Search for the cell housing the specified text and yield its [x, y] center coordinate. 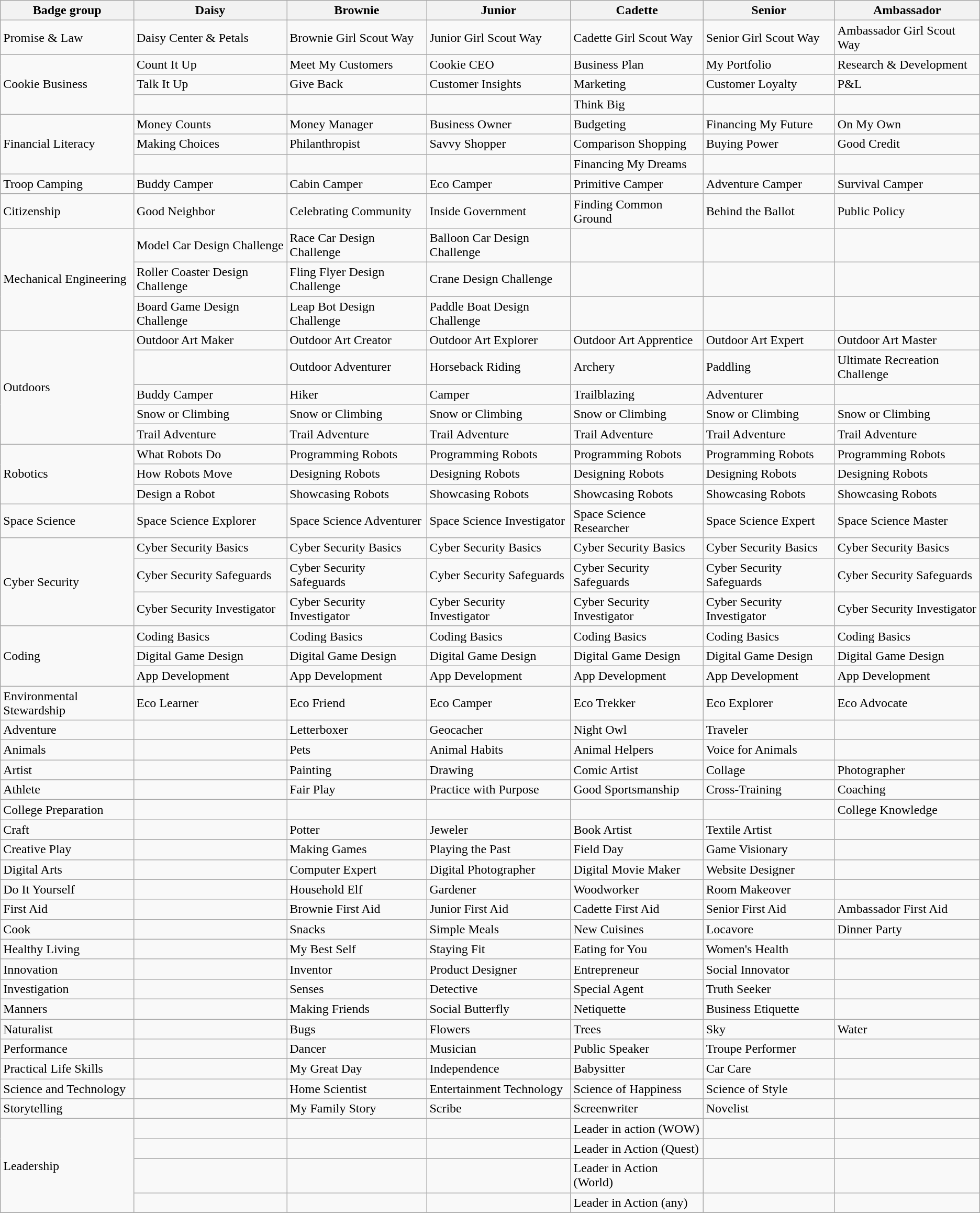
Public Speaker [637, 1049]
Customer Loyalty [769, 84]
Archery [637, 368]
Textile Artist [769, 830]
Outdoor Art Expert [769, 340]
Good Neighbor [210, 211]
Eco Explorer [769, 703]
Dinner Party [907, 929]
Entertainment Technology [498, 1089]
Website Designer [769, 869]
Research & Development [907, 64]
Comparison Shopping [637, 144]
Leadership [67, 1166]
Eco Friend [357, 703]
Model Car Design Challenge [210, 245]
Digital Movie Maker [637, 869]
Junior Girl Scout Way [498, 38]
Adventure [67, 730]
Eco Trekker [637, 703]
How Robots Move [210, 474]
Brownie First Aid [357, 909]
Primitive Camper [637, 184]
Detective [498, 989]
Philanthropist [357, 144]
Race Car Design Challenge [357, 245]
Outdoor Art Creator [357, 340]
Making Friends [357, 1009]
Letterboxer [357, 730]
Animals [67, 750]
Cyber Security [67, 582]
Comic Artist [637, 770]
Potter [357, 830]
Buying Power [769, 144]
Space Science Master [907, 521]
Computer Expert [357, 869]
Netiquette [637, 1009]
Drawing [498, 770]
Financing My Dreams [637, 164]
Trees [637, 1029]
Digital Arts [67, 869]
Troupe Performer [769, 1049]
Cross-Training [769, 790]
Artist [67, 770]
Customer Insights [498, 84]
Celebrating Community [357, 211]
Staying Fit [498, 949]
Science and Technology [67, 1089]
Making Choices [210, 144]
Locavore [769, 929]
Board Game Design Challenge [210, 313]
Women's Health [769, 949]
My Best Self [357, 949]
Junior [498, 10]
Leader in Action (any) [637, 1203]
Sky [769, 1029]
Money Counts [210, 124]
Book Artist [637, 830]
Ultimate Recreation Challenge [907, 368]
Leader in action (WOW) [637, 1129]
Design a Robot [210, 494]
Space Science Researcher [637, 521]
Fair Play [357, 790]
Finding Common Ground [637, 211]
Leap Bot Design Challenge [357, 313]
Roller Coaster Design Challenge [210, 279]
Dancer [357, 1049]
Survival Camper [907, 184]
Cookie CEO [498, 64]
Cadette [637, 10]
Traveler [769, 730]
My Great Day [357, 1069]
Photographer [907, 770]
Collage [769, 770]
Think Big [637, 104]
Budgeting [637, 124]
Ambassador [907, 10]
Outdoor Art Apprentice [637, 340]
Painting [357, 770]
Savvy Shopper [498, 144]
Scribe [498, 1109]
Entrepreneur [637, 969]
Digital Photographer [498, 869]
Storytelling [67, 1109]
Promise & Law [67, 38]
Meet My Customers [357, 64]
Water [907, 1029]
What Robots Do [210, 454]
My Family Story [357, 1109]
Space Science Investigator [498, 521]
Business Owner [498, 124]
Inventor [357, 969]
Senior First Aid [769, 909]
Coaching [907, 790]
Room Makeover [769, 889]
Horseback Riding [498, 368]
Cadette Girl Scout Way [637, 38]
Mechanical Engineering [67, 279]
Good Credit [907, 144]
Screenwriter [637, 1109]
Animal Habits [498, 750]
Social Butterfly [498, 1009]
Simple Meals [498, 929]
On My Own [907, 124]
Brownie Girl Scout Way [357, 38]
Camper [498, 394]
Truth Seeker [769, 989]
Senior Girl Scout Way [769, 38]
Daisy Center & Petals [210, 38]
Naturalist [67, 1029]
Space Science Expert [769, 521]
Athlete [67, 790]
Science of Happiness [637, 1089]
Night Owl [637, 730]
Cadette First Aid [637, 909]
Outdoor Adventurer [357, 368]
Count It Up [210, 64]
Paddle Boat Design Challenge [498, 313]
New Cuisines [637, 929]
P&L [907, 84]
Badge group [67, 10]
Outdoor Art Explorer [498, 340]
Money Manager [357, 124]
Financial Literacy [67, 144]
Senior [769, 10]
Paddling [769, 368]
Good Sportsmanship [637, 790]
Voice for Animals [769, 750]
Social Innovator [769, 969]
Eco Advocate [907, 703]
College Preparation [67, 810]
Adventure Camper [769, 184]
Special Agent [637, 989]
Field Day [637, 850]
Product Designer [498, 969]
Outdoor Art Maker [210, 340]
Cookie Business [67, 84]
Cabin Camper [357, 184]
Marketing [637, 84]
Talk It Up [210, 84]
Leader in Action (Quest) [637, 1149]
Craft [67, 830]
Gardener [498, 889]
Investigation [67, 989]
Snacks [357, 929]
Environmental Stewardship [67, 703]
Animal Helpers [637, 750]
Cook [67, 929]
Troop Camping [67, 184]
Public Policy [907, 211]
Pets [357, 750]
Crane Design Challenge [498, 279]
Space Science [67, 521]
Balloon Car Design Challenge [498, 245]
Do It Yourself [67, 889]
Leader in Action (World) [637, 1175]
Eco Learner [210, 703]
Ambassador Girl Scout Way [907, 38]
Practice with Purpose [498, 790]
Bugs [357, 1029]
Making Games [357, 850]
Novelist [769, 1109]
Manners [67, 1009]
Household Elf [357, 889]
College Knowledge [907, 810]
Inside Government [498, 211]
My Portfolio [769, 64]
Space Science Explorer [210, 521]
Robotics [67, 474]
Car Care [769, 1069]
Playing the Past [498, 850]
Innovation [67, 969]
Game Visionary [769, 850]
Brownie [357, 10]
Outdoor Art Master [907, 340]
Babysitter [637, 1069]
Geocacher [498, 730]
Performance [67, 1049]
Practical Life Skills [67, 1069]
Jeweler [498, 830]
Senses [357, 989]
Hiker [357, 394]
Space Science Adventurer [357, 521]
Healthy Living [67, 949]
Junior First Aid [498, 909]
Daisy [210, 10]
Flowers [498, 1029]
Fling Flyer Design Challenge [357, 279]
Financing My Future [769, 124]
Ambassador First Aid [907, 909]
Musician [498, 1049]
Coding [67, 656]
Eating for You [637, 949]
Behind the Ballot [769, 211]
Adventurer [769, 394]
Woodworker [637, 889]
Creative Play [67, 850]
Business Etiquette [769, 1009]
Business Plan [637, 64]
Science of Style [769, 1089]
Independence [498, 1069]
Give Back [357, 84]
Trailblazing [637, 394]
Outdoors [67, 388]
Home Scientist [357, 1089]
Citizenship [67, 211]
First Aid [67, 909]
